Search for the cell housing the specified text and yield its [x, y] center coordinate. 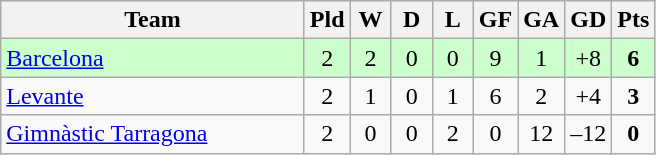
Gimnàstic Tarragona [153, 134]
L [452, 20]
+4 [588, 96]
Pts [634, 20]
Levante [153, 96]
9 [495, 58]
Pld [327, 20]
–12 [588, 134]
W [370, 20]
3 [634, 96]
GD [588, 20]
D [412, 20]
GA [542, 20]
Team [153, 20]
GF [495, 20]
+8 [588, 58]
12 [542, 134]
Barcelona [153, 58]
